From the cell containing the given text, extract its center point as (x, y) coordinate. 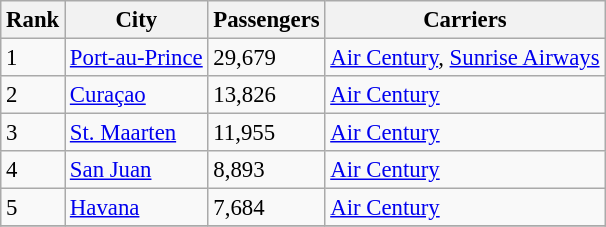
13,826 (266, 95)
2 (33, 95)
St. Maarten (136, 133)
San Juan (136, 170)
Carriers (465, 20)
8,893 (266, 170)
29,679 (266, 58)
Passengers (266, 20)
3 (33, 133)
7,684 (266, 208)
Havana (136, 208)
Air Century, Sunrise Airways (465, 58)
City (136, 20)
4 (33, 170)
11,955 (266, 133)
Curaçao (136, 95)
Rank (33, 20)
1 (33, 58)
5 (33, 208)
Port-au-Prince (136, 58)
